Find where the given text appears and provide that cell's center as (x, y) coordinate. 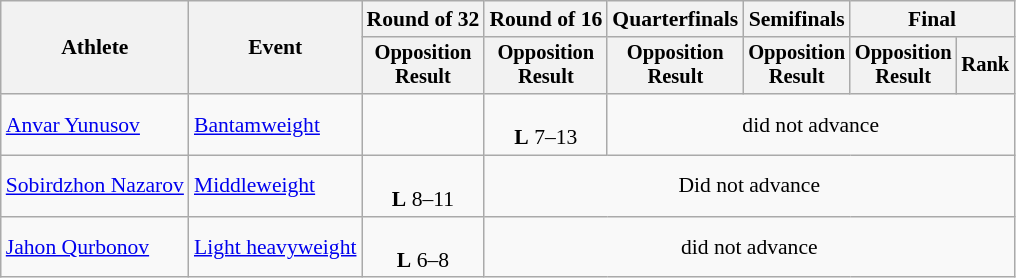
Did not advance (749, 186)
Light heavyweight (276, 248)
Anvar Yunusov (95, 124)
Rank (986, 66)
Jahon Qurbonov (95, 248)
Round of 32 (424, 19)
Bantamweight (276, 124)
Middleweight (276, 186)
L 7–13 (546, 124)
Event (276, 48)
Sobirdzhon Nazarov (95, 186)
L 8–11 (424, 186)
L 6–8 (424, 248)
Quarterfinals (675, 19)
Athlete (95, 48)
Final (932, 19)
Semifinals (796, 19)
Round of 16 (546, 19)
